Locate the cell with the specified text and output its (x, y) center coordinate. 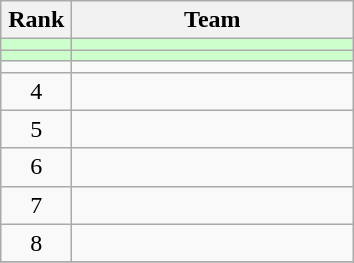
Rank (36, 20)
Team (212, 20)
4 (36, 91)
6 (36, 167)
5 (36, 129)
8 (36, 243)
7 (36, 205)
